For the text-containing cell, return its midpoint in (X, Y) coordinate format. 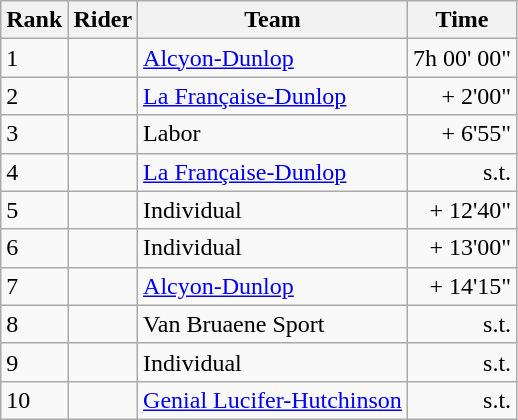
Rider (103, 20)
10 (34, 400)
7h 00' 00" (462, 58)
7 (34, 286)
Team (273, 20)
Labor (273, 134)
2 (34, 96)
Genial Lucifer-Hutchinson (273, 400)
1 (34, 58)
Van Bruaene Sport (273, 324)
+ 12'40" (462, 210)
3 (34, 134)
Rank (34, 20)
4 (34, 172)
9 (34, 362)
+ 6'55" (462, 134)
Time (462, 20)
6 (34, 248)
+ 14'15" (462, 286)
8 (34, 324)
5 (34, 210)
+ 13'00" (462, 248)
+ 2'00" (462, 96)
